From the cell containing the given text, extract its center point as (X, Y) coordinate. 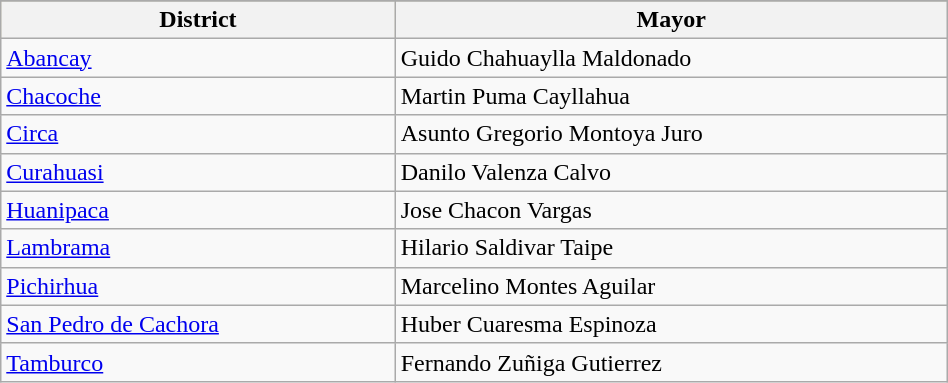
Asunto Gregorio Montoya Juro (671, 134)
Curahuasi (198, 172)
San Pedro de Cachora (198, 324)
Hilario Saldivar Taipe (671, 248)
Chacoche (198, 96)
Circa (198, 134)
Danilo Valenza Calvo (671, 172)
Tamburco (198, 362)
Abancay (198, 58)
Guido Chahuaylla Maldonado (671, 58)
Lambrama (198, 248)
Huanipaca (198, 210)
Fernando Zuñiga Gutierrez (671, 362)
Pichirhua (198, 286)
Martin Puma Cayllahua (671, 96)
Mayor (671, 20)
Jose Chacon Vargas (671, 210)
District (198, 20)
Huber Cuaresma Espinoza (671, 324)
Marcelino Montes Aguilar (671, 286)
